Scan for the cell matching the given text and deliver its (x, y) coordinate at center. 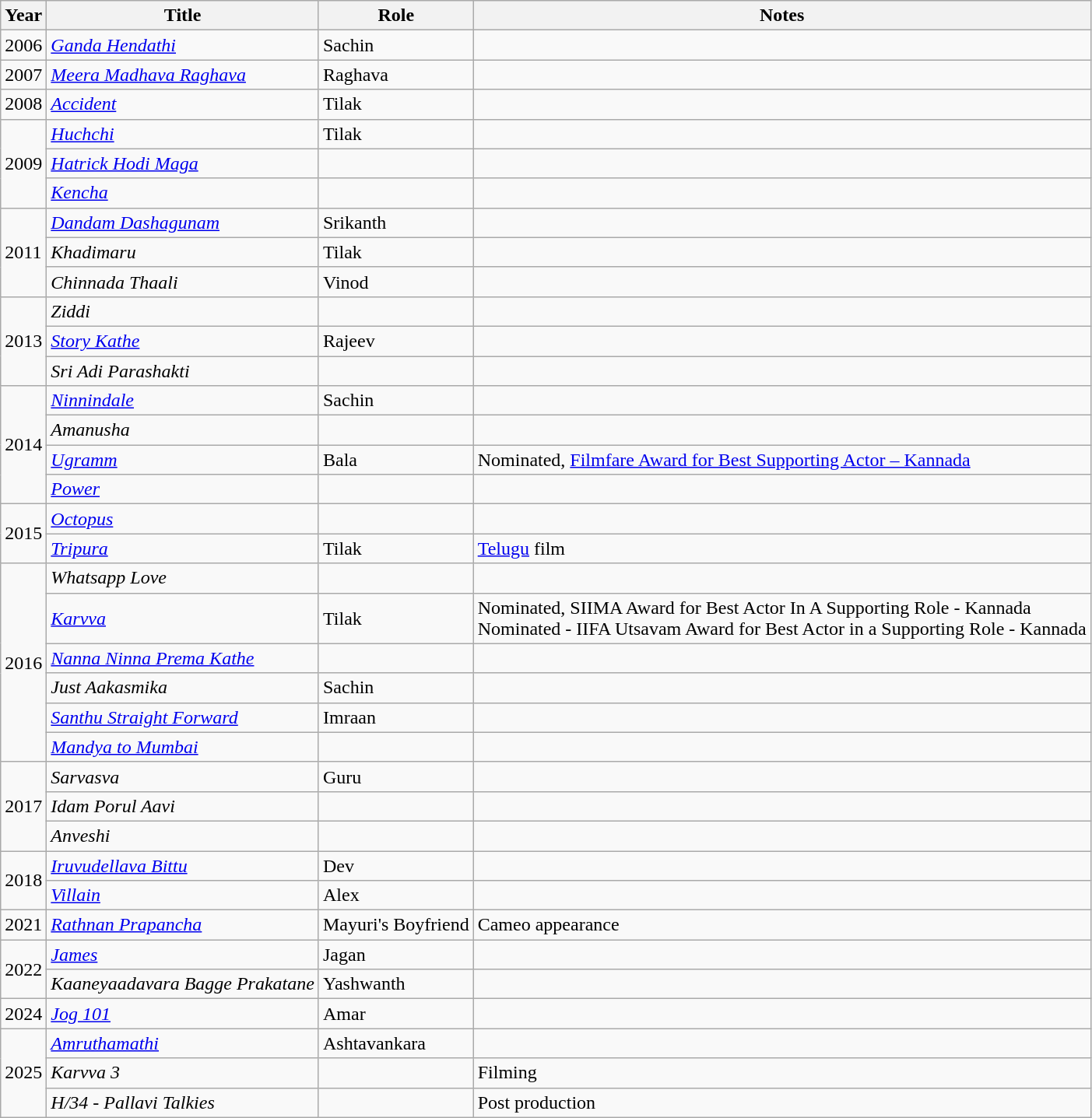
Kencha (183, 193)
Amanusha (183, 430)
2024 (23, 1014)
2015 (23, 534)
H/34 - Pallavi Talkies (183, 1102)
Ugramm (183, 460)
Amar (395, 1014)
Chinnada Thaali (183, 282)
2014 (23, 445)
Jagan (395, 955)
Dev (395, 866)
Karvva 3 (183, 1073)
Santhu Straight Forward (183, 717)
Octopus (183, 519)
Kaaneyaadavara Bagge Prakatane (183, 984)
Notes (781, 16)
Guru (395, 776)
Huchchi (183, 134)
2021 (23, 925)
Jog 101 (183, 1014)
Power (183, 489)
Idam Porul Aavi (183, 806)
2016 (23, 663)
Nominated, Filmfare Award for Best Supporting Actor – Kannada (781, 460)
Mandya to Mumbai (183, 747)
Srikanth (395, 223)
Ziddi (183, 311)
Ganda Hendathi (183, 45)
Whatsapp Love (183, 578)
Nanna Ninna Prema Kathe (183, 658)
Bala (395, 460)
Cameo appearance (781, 925)
Rajeev (395, 341)
2025 (23, 1073)
Meera Madhava Raghava (183, 75)
Telugu film (781, 548)
Khadimaru (183, 252)
Nominated, SIIMA Award for Best Actor In A Supporting Role - KannadaNominated - IIFA Utsavam Award for Best Actor in a Supporting Role - Kannada (781, 618)
Rathnan Prapancha (183, 925)
2006 (23, 45)
2007 (23, 75)
Mayuri's Boyfriend (395, 925)
Title (183, 16)
Villain (183, 895)
Sarvasva (183, 776)
2017 (23, 806)
Story Kathe (183, 341)
Accident (183, 104)
Hatrick Hodi Maga (183, 163)
Karvva (183, 618)
Yashwanth (395, 984)
Anveshi (183, 836)
Year (23, 16)
Dandam Dashagunam (183, 223)
James (183, 955)
2008 (23, 104)
Tripura (183, 548)
Imraan (395, 717)
Ninnindale (183, 401)
Alex (395, 895)
2009 (23, 163)
Sri Adi Parashakti (183, 371)
Filming (781, 1073)
2013 (23, 341)
Just Aakasmika (183, 688)
Ashtavankara (395, 1043)
2018 (23, 881)
Role (395, 16)
Post production (781, 1102)
Amruthamathi (183, 1043)
2011 (23, 252)
Vinod (395, 282)
Iruvudellava Bittu (183, 866)
Raghava (395, 75)
2022 (23, 969)
